Provide the [X, Y] coordinate of the cell's center where the given text is located.  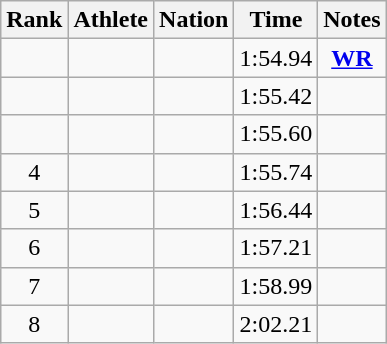
8 [34, 324]
4 [34, 172]
1:58.99 [276, 286]
2:02.21 [276, 324]
Rank [34, 20]
1:56.44 [276, 210]
1:57.21 [276, 248]
7 [34, 286]
6 [34, 248]
1:54.94 [276, 58]
Athlete [111, 20]
WR [352, 58]
Notes [352, 20]
1:55.42 [276, 96]
1:55.60 [276, 134]
Nation [194, 20]
Time [276, 20]
1:55.74 [276, 172]
5 [34, 210]
